From the cell containing the given text, extract its center point as [X, Y] coordinate. 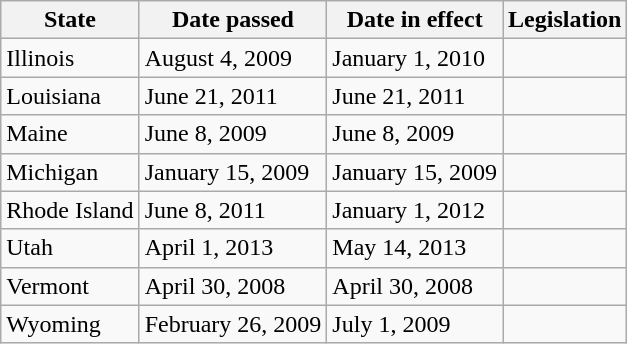
April 1, 2013 [233, 248]
Utah [70, 248]
May 14, 2013 [415, 248]
July 1, 2009 [415, 324]
Legislation [565, 20]
Date passed [233, 20]
January 1, 2010 [415, 58]
January 1, 2012 [415, 210]
Maine [70, 134]
August 4, 2009 [233, 58]
February 26, 2009 [233, 324]
Vermont [70, 286]
Date in effect [415, 20]
Louisiana [70, 96]
June 8, 2011 [233, 210]
Rhode Island [70, 210]
Michigan [70, 172]
Wyoming [70, 324]
State [70, 20]
Illinois [70, 58]
